Determine the (X, Y) coordinate at the center of the cell enclosing the given text.  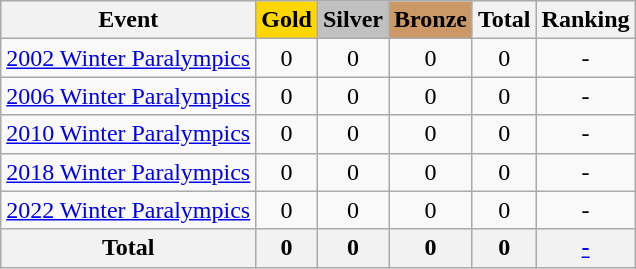
2010 Winter Paralympics (128, 134)
Bronze (431, 20)
Silver (352, 20)
2006 Winter Paralympics (128, 96)
2002 Winter Paralympics (128, 58)
Gold (287, 20)
2022 Winter Paralympics (128, 210)
Ranking (586, 20)
2018 Winter Paralympics (128, 172)
Event (128, 20)
